Return (x, y) of the center of cell containing provided text 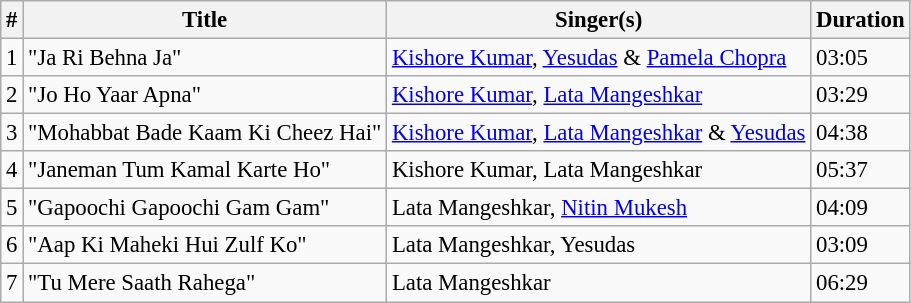
"Aap Ki Maheki Hui Zulf Ko" (205, 245)
06:29 (860, 283)
Kishore Kumar, Lata Mangeshkar & Yesudas (599, 133)
7 (12, 283)
03:05 (860, 58)
2 (12, 95)
1 (12, 58)
"Janeman Tum Kamal Karte Ho" (205, 170)
3 (12, 133)
"Gapoochi Gapoochi Gam Gam" (205, 208)
04:38 (860, 133)
4 (12, 170)
Singer(s) (599, 20)
# (12, 20)
"Mohabbat Bade Kaam Ki Cheez Hai" (205, 133)
"Ja Ri Behna Ja" (205, 58)
04:09 (860, 208)
Kishore Kumar, Yesudas & Pamela Chopra (599, 58)
03:29 (860, 95)
"Jo Ho Yaar Apna" (205, 95)
03:09 (860, 245)
Duration (860, 20)
05:37 (860, 170)
5 (12, 208)
"Tu Mere Saath Rahega" (205, 283)
6 (12, 245)
Lata Mangeshkar (599, 283)
Lata Mangeshkar, Yesudas (599, 245)
Lata Mangeshkar, Nitin Mukesh (599, 208)
Title (205, 20)
